Identify which cell holds the provided text, then report its [x, y] central coordinate. 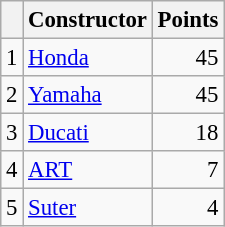
7 [188, 170]
18 [188, 133]
Ducati [88, 133]
Constructor [88, 20]
1 [12, 58]
3 [12, 133]
Yamaha [88, 95]
Suter [88, 208]
Honda [88, 58]
ART [88, 170]
Points [188, 20]
5 [12, 208]
2 [12, 95]
